Search for the cell housing the specified text and yield its [X, Y] center coordinate. 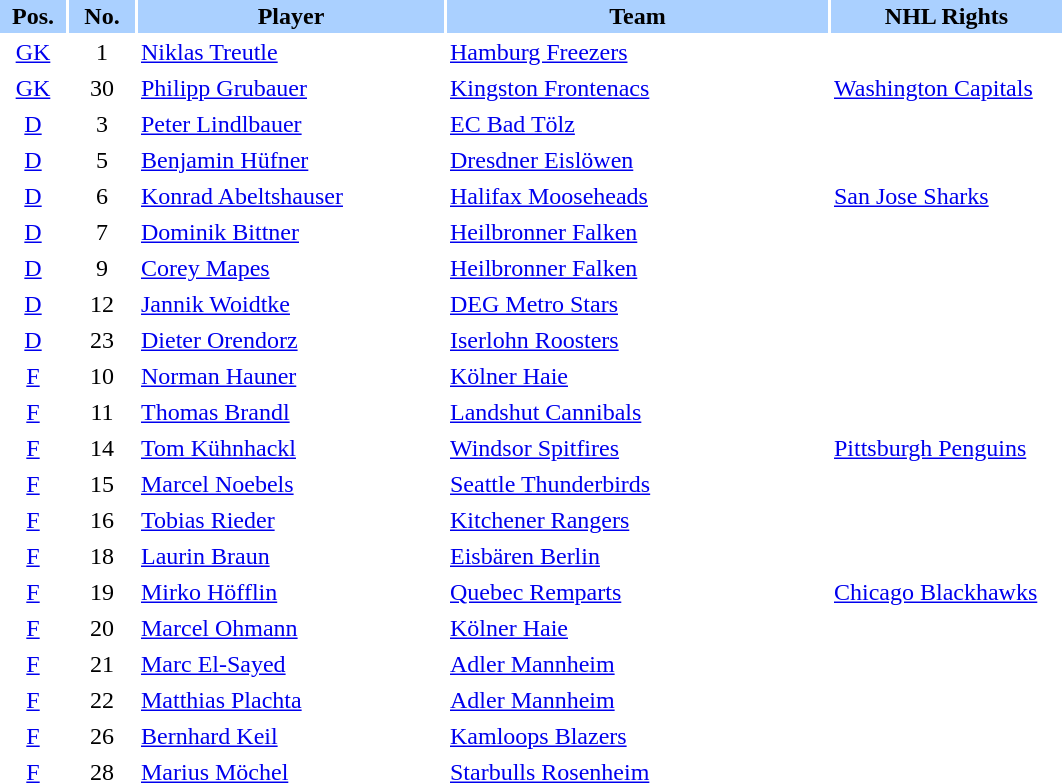
1 [102, 52]
Washington Capitals [946, 88]
Tobias Rieder [291, 520]
Mirko Höfflin [291, 592]
Benjamin Hüfner [291, 160]
Kamloops Blazers [638, 736]
Windsor Spitfires [638, 448]
23 [102, 340]
Marc El-Sayed [291, 664]
30 [102, 88]
Philipp Grubauer [291, 88]
12 [102, 304]
Thomas Brandl [291, 412]
Iserlohn Roosters [638, 340]
Marcel Noebels [291, 484]
Tom Kühnhackl [291, 448]
Pittsburgh Penguins [946, 448]
Dieter Orendorz [291, 340]
Kingston Frontenacs [638, 88]
Konrad Abeltshauser [291, 196]
Quebec Remparts [638, 592]
19 [102, 592]
San Jose Sharks [946, 196]
16 [102, 520]
5 [102, 160]
Laurin Braun [291, 556]
Team [638, 16]
11 [102, 412]
6 [102, 196]
Dresdner Eislöwen [638, 160]
Pos. [33, 16]
Landshut Cannibals [638, 412]
Eisbären Berlin [638, 556]
NHL Rights [946, 16]
Seattle Thunderbirds [638, 484]
EC Bad Tölz [638, 124]
Corey Mapes [291, 268]
Dominik Bittner [291, 232]
10 [102, 376]
Hamburg Freezers [638, 52]
No. [102, 16]
26 [102, 736]
Kitchener Rangers [638, 520]
20 [102, 628]
Bernhard Keil [291, 736]
Matthias Plachta [291, 700]
Jannik Woidtke [291, 304]
Player [291, 16]
22 [102, 700]
Halifax Mooseheads [638, 196]
21 [102, 664]
14 [102, 448]
Peter Lindlbauer [291, 124]
15 [102, 484]
Norman Hauner [291, 376]
7 [102, 232]
18 [102, 556]
DEG Metro Stars [638, 304]
9 [102, 268]
3 [102, 124]
Marcel Ohmann [291, 628]
Chicago Blackhawks [946, 592]
Niklas Treutle [291, 52]
